Output the [x, y] coordinate of the center of the cell containing the given text.  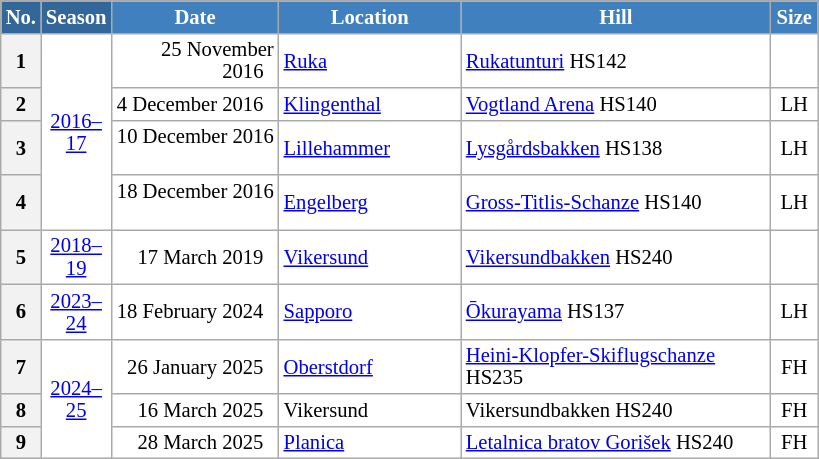
Gross-Titlis-Schanze HS140 [616, 202]
2024–25 [76, 398]
2 [21, 104]
2023–24 [76, 312]
Lillehammer [370, 148]
3 [21, 148]
Rukatunturi HS142 [616, 60]
16 March 2025 [194, 410]
Size [794, 16]
Planica [370, 442]
Heini-Klopfer-Skiflugschanze HS235 [616, 366]
Ruka [370, 60]
4 December 2016 [194, 104]
Hill [616, 16]
Oberstdorf [370, 366]
1 [21, 60]
Location [370, 16]
Ōkurayama HS137 [616, 312]
26 January 2025 [194, 366]
18 December 2016 [194, 202]
No. [21, 16]
28 March 2025 [194, 442]
Vogtland Arena HS140 [616, 104]
9 [21, 442]
10 December 2016 [194, 148]
2016–17 [76, 131]
4 [21, 202]
Sapporo [370, 312]
Letalnica bratov Gorišek HS240 [616, 442]
7 [21, 366]
25 November 2016 [194, 60]
8 [21, 410]
Season [76, 16]
Lysgårdsbakken HS138 [616, 148]
2018–19 [76, 256]
18 February 2024 [194, 312]
6 [21, 312]
5 [21, 256]
Engelberg [370, 202]
Klingenthal [370, 104]
17 March 2019 [194, 256]
Date [194, 16]
